Identify which cell holds the provided text, then report its [x, y] central coordinate. 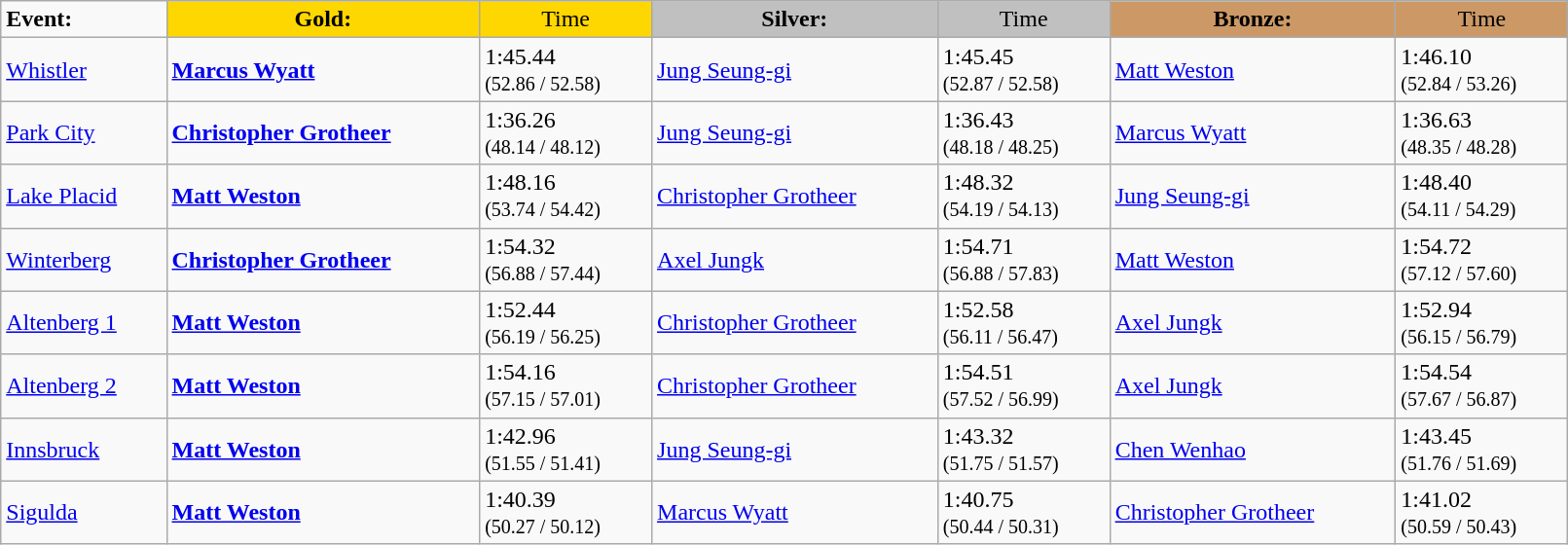
Innsbruck [84, 450]
1:42.96(51.55 / 51.41) [566, 450]
1:52.94(56.15 / 56.79) [1481, 323]
Park City [84, 132]
Sigulda [84, 512]
Altenberg 1 [84, 323]
1:36.43(48.18 / 48.25) [1024, 132]
1:52.58(56.11 / 56.47) [1024, 323]
1:54.71(56.88 / 57.83) [1024, 259]
1:48.16(53.74 / 54.42) [566, 197]
1:54.51(57.52 / 56.99) [1024, 385]
1:40.39(50.27 / 50.12) [566, 512]
Lake Placid [84, 197]
Whistler [84, 70]
Altenberg 2 [84, 385]
1:36.26(48.14 / 48.12) [566, 132]
1:54.54(57.67 / 56.87) [1481, 385]
1:36.63(48.35 / 48.28) [1481, 132]
1:43.45(51.76 / 51.69) [1481, 450]
Chen Wenhao [1253, 450]
1:54.32(56.88 / 57.44) [566, 259]
Event: [84, 19]
Gold: [323, 19]
1:41.02(50.59 / 50.43) [1481, 512]
1:52.44(56.19 / 56.25) [566, 323]
1:43.32(51.75 / 51.57) [1024, 450]
Bronze: [1253, 19]
1:48.32(54.19 / 54.13) [1024, 197]
1:45.44(52.86 / 52.58) [566, 70]
1:40.75(50.44 / 50.31) [1024, 512]
1:46.10(52.84 / 53.26) [1481, 70]
1:54.16(57.15 / 57.01) [566, 385]
1:45.45(52.87 / 52.58) [1024, 70]
1:48.40(54.11 / 54.29) [1481, 197]
Silver: [795, 19]
1:54.72(57.12 / 57.60) [1481, 259]
Winterberg [84, 259]
